For the text-containing cell, return its midpoint in (X, Y) coordinate format. 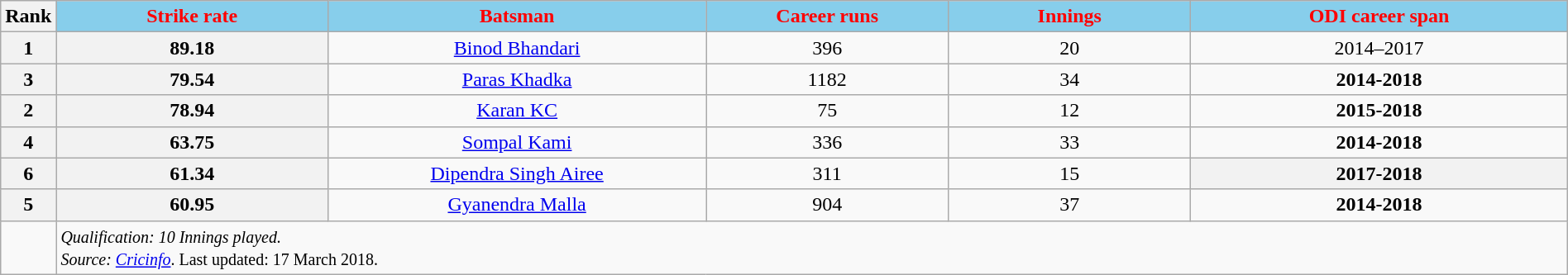
63.75 (192, 142)
311 (827, 173)
396 (827, 48)
37 (1070, 205)
4 (28, 142)
75 (827, 111)
1 (28, 48)
15 (1070, 173)
89.18 (192, 48)
Qualification: 10 Innings played.Source: Cricinfo. Last updated: 17 March 2018. (812, 248)
3 (28, 79)
5 (28, 205)
Innings (1070, 17)
33 (1070, 142)
Sompal Kami (518, 142)
2017-2018 (1379, 173)
904 (827, 205)
Dipendra Singh Airee (518, 173)
Rank (28, 17)
336 (827, 142)
34 (1070, 79)
79.54 (192, 79)
61.34 (192, 173)
Binod Bhandari (518, 48)
78.94 (192, 111)
12 (1070, 111)
2015-2018 (1379, 111)
Karan KC (518, 111)
Strike rate (192, 17)
6 (28, 173)
Paras Khadka (518, 79)
60.95 (192, 205)
Batsman (518, 17)
2014–2017 (1379, 48)
2 (28, 111)
ODI career span (1379, 17)
Career runs (827, 17)
20 (1070, 48)
Gyanendra Malla (518, 205)
1182 (827, 79)
